Identify which cell holds the provided text, then report its (x, y) central coordinate. 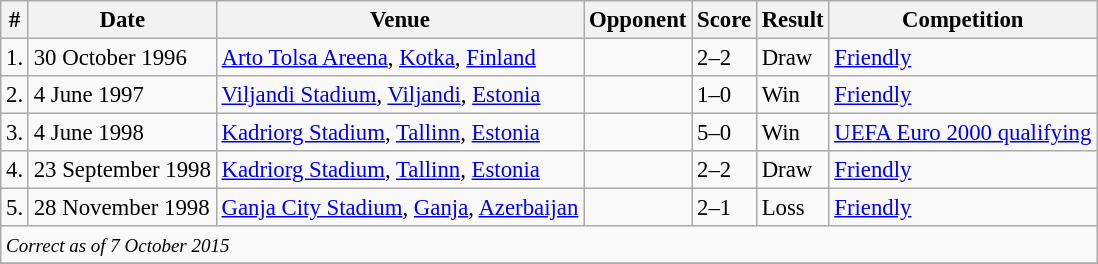
2. (15, 95)
4 June 1998 (122, 133)
4 June 1997 (122, 95)
1–0 (724, 95)
4. (15, 170)
Date (122, 20)
Score (724, 20)
UEFA Euro 2000 qualifying (963, 133)
Arto Tolsa Areena, Kotka, Finland (400, 58)
Viljandi Stadium, Viljandi, Estonia (400, 95)
5. (15, 208)
Loss (792, 208)
23 September 1998 (122, 170)
Venue (400, 20)
5–0 (724, 133)
Competition (963, 20)
Ganja City Stadium, Ganja, Azerbaijan (400, 208)
Correct as of 7 October 2015 (549, 245)
30 October 1996 (122, 58)
2–1 (724, 208)
# (15, 20)
3. (15, 133)
28 November 1998 (122, 208)
Result (792, 20)
1. (15, 58)
Opponent (638, 20)
